Extract the (X, Y) coordinate from the center of the cell holding the provided text.  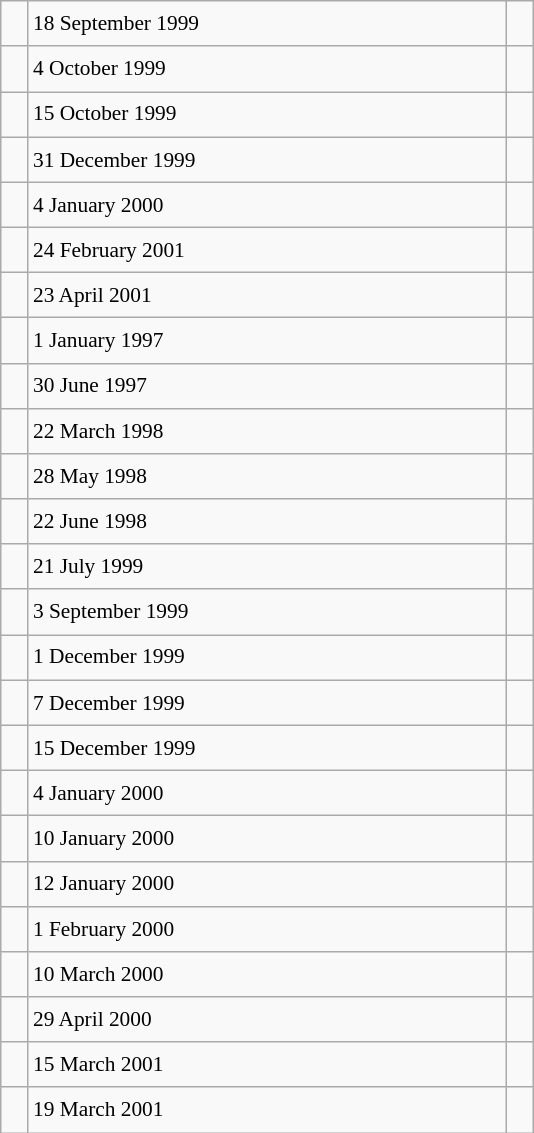
10 January 2000 (267, 838)
1 December 1999 (267, 658)
7 December 1999 (267, 702)
15 October 1999 (267, 114)
29 April 2000 (267, 1020)
24 February 2001 (267, 250)
18 September 1999 (267, 24)
15 March 2001 (267, 1064)
22 March 1998 (267, 430)
22 June 1998 (267, 522)
1 January 1997 (267, 340)
10 March 2000 (267, 974)
4 October 1999 (267, 68)
21 July 1999 (267, 566)
31 December 1999 (267, 160)
15 December 1999 (267, 748)
3 September 1999 (267, 612)
12 January 2000 (267, 884)
1 February 2000 (267, 928)
23 April 2001 (267, 296)
28 May 1998 (267, 476)
30 June 1997 (267, 386)
19 March 2001 (267, 1110)
